Return the (X, Y) coordinate for the center point of the cell that contains the specified text.  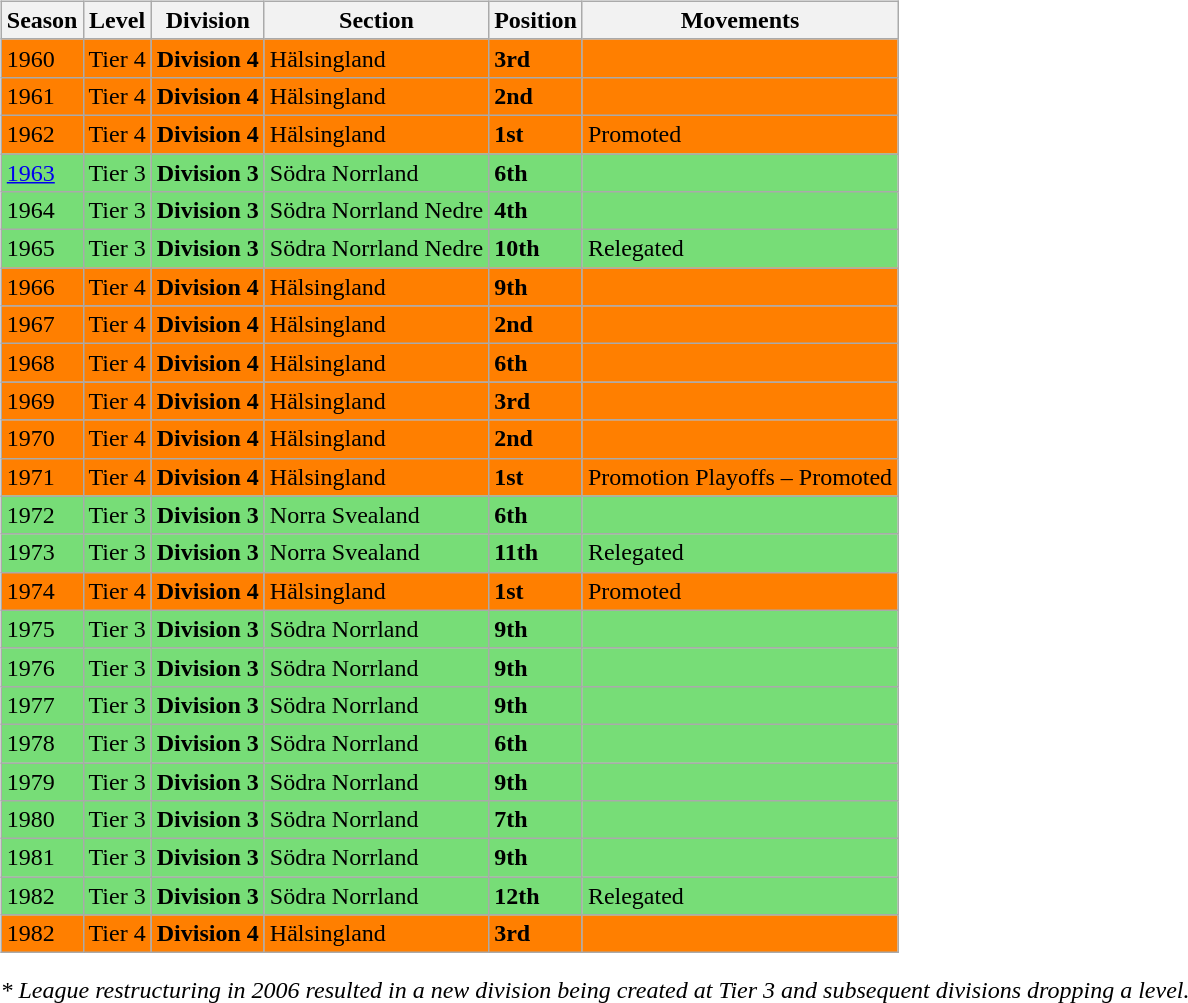
1972 (42, 515)
1963 (42, 173)
1976 (42, 667)
11th (536, 553)
1971 (42, 477)
12th (536, 896)
1969 (42, 401)
Position (536, 20)
1970 (42, 439)
1980 (42, 820)
1979 (42, 781)
1965 (42, 249)
1974 (42, 591)
1962 (42, 134)
Section (376, 20)
4th (536, 211)
1967 (42, 325)
1964 (42, 211)
1975 (42, 629)
Division (208, 20)
1973 (42, 553)
1966 (42, 287)
1977 (42, 705)
1960 (42, 58)
Movements (740, 20)
1961 (42, 96)
1978 (42, 743)
Promotion Playoffs – Promoted (740, 477)
1981 (42, 858)
1968 (42, 363)
7th (536, 820)
10th (536, 249)
Season (42, 20)
Level (117, 20)
